From the cell containing the given text, extract its center point as (x, y) coordinate. 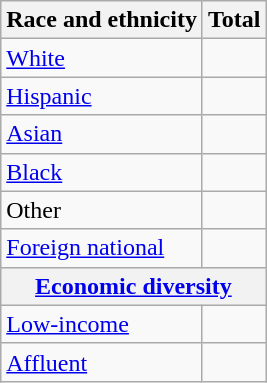
Other (102, 210)
Asian (102, 134)
Low-income (102, 324)
Economic diversity (134, 286)
Hispanic (102, 96)
Total (234, 20)
White (102, 58)
Foreign national (102, 248)
Affluent (102, 362)
Black (102, 172)
Race and ethnicity (102, 20)
